Return (x, y) of the center of cell containing provided text 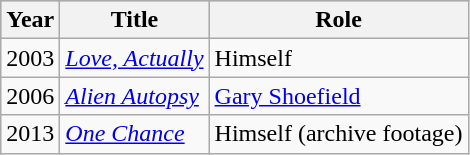
Gary Shoefield (338, 96)
2013 (30, 134)
2006 (30, 96)
Love, Actually (134, 58)
Himself (archive footage) (338, 134)
Title (134, 20)
Role (338, 20)
Alien Autopsy (134, 96)
One Chance (134, 134)
Year (30, 20)
2003 (30, 58)
Himself (338, 58)
